Detect which cell encompasses the target text, then output its [X, Y] center coordinate. 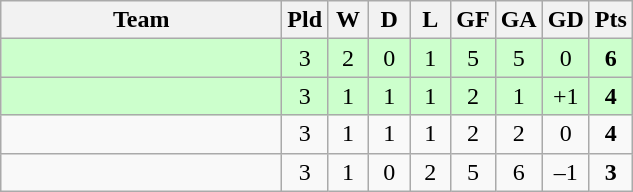
Pld [305, 20]
GD [566, 20]
GA [518, 20]
Pts [610, 20]
–1 [566, 172]
L [430, 20]
+1 [566, 96]
W [348, 20]
D [390, 20]
Team [142, 20]
GF [473, 20]
